Provide the [X, Y] coordinate of the cell's center where the given text is located.  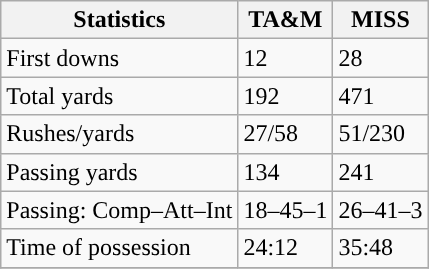
26–41–3 [380, 210]
Passing: Comp–Att–Int [120, 210]
51/230 [380, 134]
192 [286, 96]
471 [380, 96]
First downs [120, 58]
Time of possession [120, 248]
35:48 [380, 248]
MISS [380, 20]
241 [380, 172]
Rushes/yards [120, 134]
24:12 [286, 248]
12 [286, 58]
TA&M [286, 20]
134 [286, 172]
28 [380, 58]
27/58 [286, 134]
18–45–1 [286, 210]
Statistics [120, 20]
Total yards [120, 96]
Passing yards [120, 172]
